Capture the cell that displays the provided text and extract its (X, Y) central coordinate. 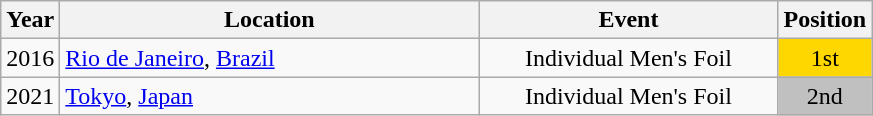
Rio de Janeiro, Brazil (270, 58)
2nd (825, 96)
2021 (30, 96)
Tokyo, Japan (270, 96)
Year (30, 20)
1st (825, 58)
Event (628, 20)
Location (270, 20)
2016 (30, 58)
Position (825, 20)
